Output the [X, Y] coordinate of the center of the cell containing the given text.  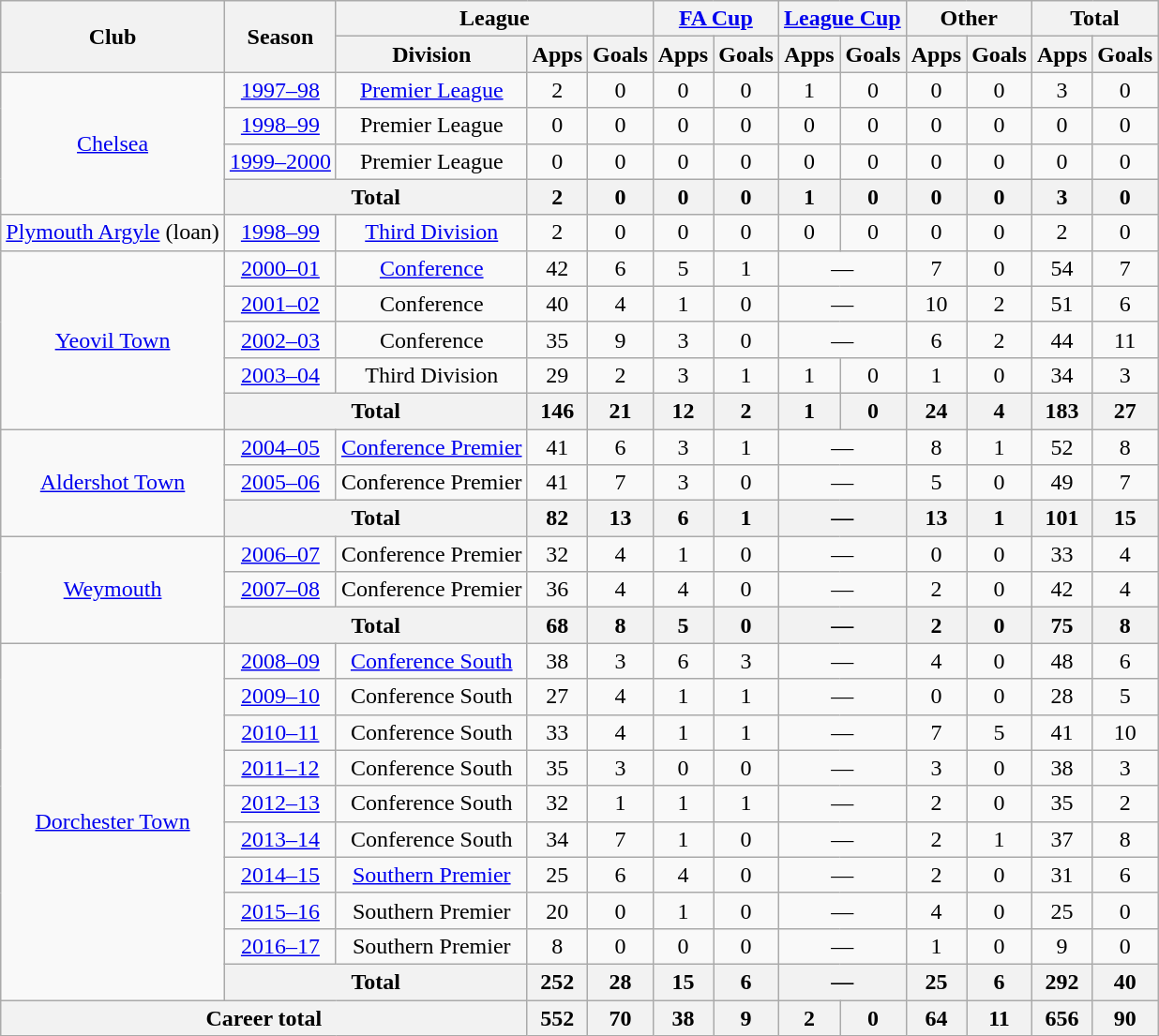
292 [1061, 982]
82 [557, 518]
12 [683, 411]
1997–98 [279, 90]
52 [1061, 447]
2016–17 [279, 946]
League Cup [842, 19]
44 [1061, 339]
Yeovil Town [113, 339]
Club [113, 37]
552 [557, 1017]
2004–05 [279, 447]
2002–03 [279, 339]
Dorchester Town [113, 821]
252 [557, 982]
75 [1061, 625]
Chelsea [113, 143]
24 [936, 411]
2014–15 [279, 875]
Season [279, 37]
2011–12 [279, 768]
656 [1061, 1017]
2012–13 [279, 803]
2015–16 [279, 910]
2006–07 [279, 554]
1999–2000 [279, 161]
21 [621, 411]
70 [621, 1017]
64 [936, 1017]
2005–06 [279, 483]
51 [1061, 304]
League [494, 19]
2007–08 [279, 590]
2013–14 [279, 839]
2003–04 [279, 375]
36 [557, 590]
49 [1061, 483]
2000–01 [279, 268]
2009–10 [279, 697]
Aldershot Town [113, 483]
20 [557, 910]
Career total [264, 1017]
31 [1061, 875]
37 [1061, 839]
48 [1061, 661]
29 [557, 375]
2008–09 [279, 661]
68 [557, 625]
Division [431, 54]
Weymouth [113, 590]
FA Cup [715, 19]
2010–11 [279, 732]
146 [557, 411]
183 [1061, 411]
101 [1061, 518]
54 [1061, 268]
Plymouth Argyle (loan) [113, 233]
90 [1125, 1017]
2001–02 [279, 304]
Other [969, 19]
